Search for the cell housing the specified text and yield its (x, y) center coordinate. 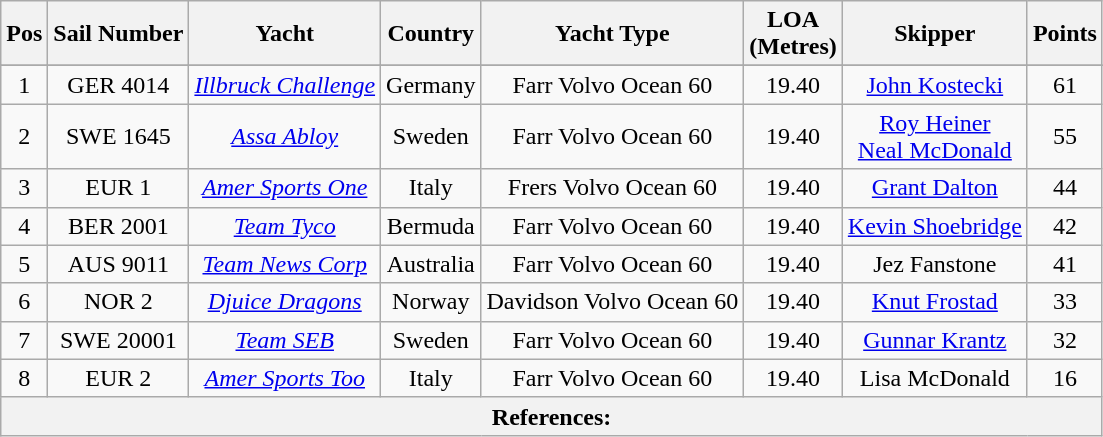
Amer Sports One (285, 188)
Pos (24, 34)
16 (1064, 378)
GER 4014 (118, 85)
AUS 9011 (118, 264)
Australia (431, 264)
Kevin Shoebridge (934, 226)
32 (1064, 340)
Country (431, 34)
Davidson Volvo Ocean 60 (612, 302)
Gunnar Krantz (934, 340)
Points (1064, 34)
5 (24, 264)
EUR 2 (118, 378)
Grant Dalton (934, 188)
Knut Frostad (934, 302)
Assa Abloy (285, 136)
Yacht Type (612, 34)
3 (24, 188)
Skipper (934, 34)
6 (24, 302)
7 (24, 340)
Norway (431, 302)
SWE 1645 (118, 136)
61 (1064, 85)
Roy Heiner Neal McDonald (934, 136)
Bermuda (431, 226)
1 (24, 85)
References: (552, 416)
41 (1064, 264)
Team News Corp (285, 264)
Lisa McDonald (934, 378)
Sail Number (118, 34)
EUR 1 (118, 188)
NOR 2 (118, 302)
Yacht (285, 34)
BER 2001 (118, 226)
33 (1064, 302)
LOA(Metres) (794, 34)
2 (24, 136)
Illbruck Challenge (285, 85)
8 (24, 378)
44 (1064, 188)
John Kostecki (934, 85)
Jez Fanstone (934, 264)
Frers Volvo Ocean 60 (612, 188)
SWE 20001 (118, 340)
4 (24, 226)
Team Tyco (285, 226)
Team SEB (285, 340)
Germany (431, 85)
Djuice Dragons (285, 302)
42 (1064, 226)
Amer Sports Too (285, 378)
55 (1064, 136)
